Detect which cell encompasses the target text, then output its [X, Y] center coordinate. 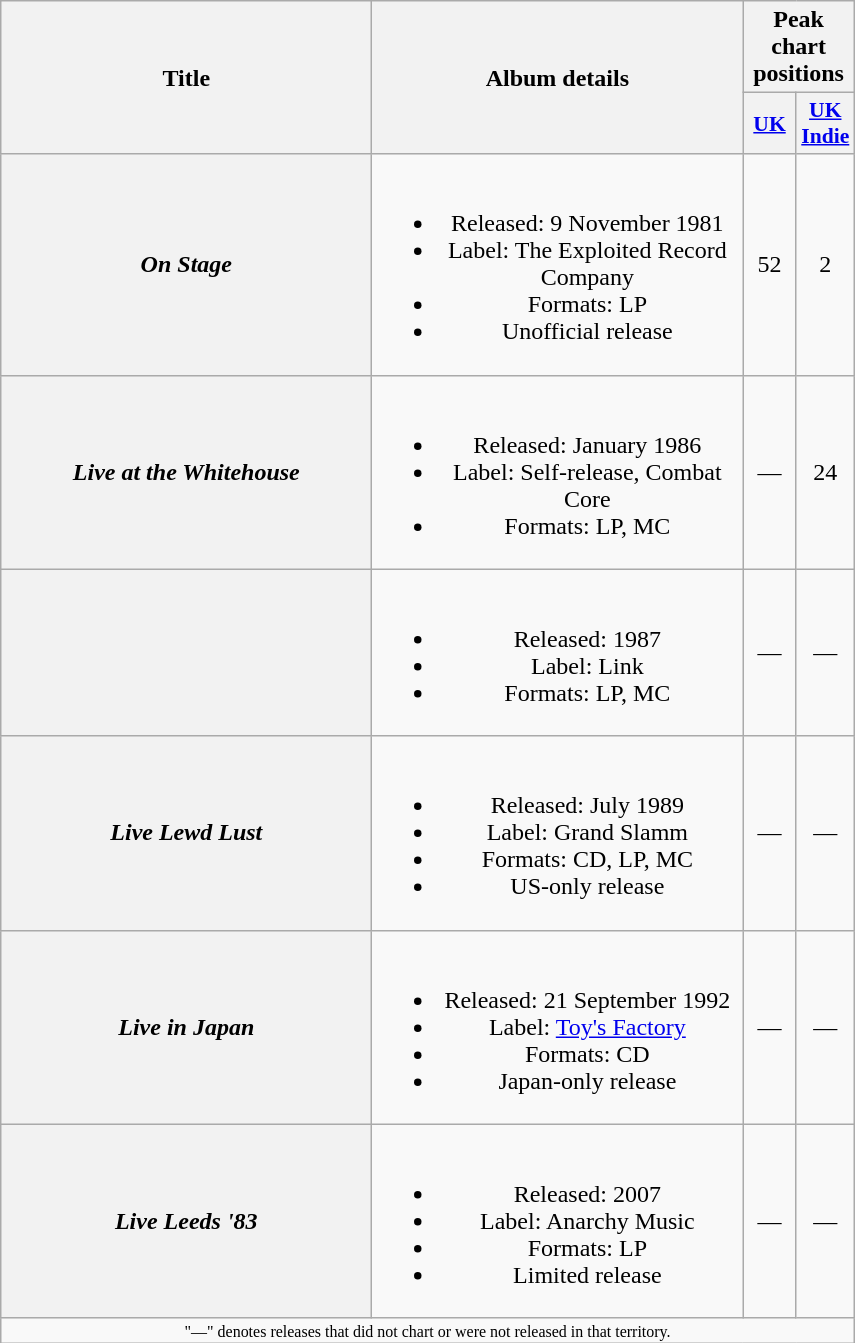
Album details [558, 78]
UK [770, 124]
Released: 21 September 1992Label: Toy's FactoryFormats: CDJapan-only release [558, 1027]
UK Indie [825, 124]
Released: July 1989Label: Grand SlammFormats: CD, LP, MCUS-only release [558, 833]
Live Leeds '83 [186, 1221]
On Stage [186, 264]
52 [770, 264]
Released: 9 November 1981Label: The Exploited Record CompanyFormats: LPUnofficial release [558, 264]
Released: January 1986Label: Self-release, Combat CoreFormats: LP, MC [558, 472]
Released: 1987Label: LinkFormats: LP, MC [558, 652]
Live Lewd Lust [186, 833]
Released: 2007Label: Anarchy MusicFormats: LPLimited release [558, 1221]
24 [825, 472]
Live in Japan [186, 1027]
2 [825, 264]
Live at the Whitehouse [186, 472]
"—" denotes releases that did not chart or were not released in that territory. [428, 1330]
Title [186, 78]
Peak chart positions [798, 47]
